Output the (x, y) coordinate of the center of the cell containing the given text.  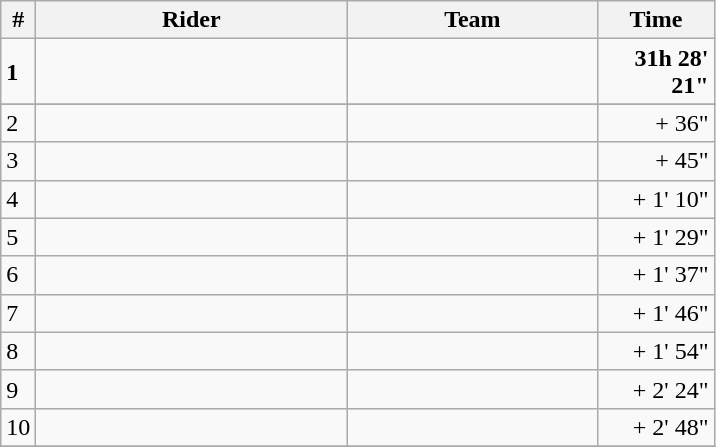
1 (18, 72)
# (18, 20)
+ 36" (656, 123)
Rider (192, 20)
+ 1' 10" (656, 199)
+ 2' 48" (656, 427)
7 (18, 313)
Team (472, 20)
+ 2' 24" (656, 389)
5 (18, 237)
6 (18, 275)
+ 1' 54" (656, 351)
10 (18, 427)
+ 1' 37" (656, 275)
2 (18, 123)
31h 28' 21" (656, 72)
+ 1' 29" (656, 237)
+ 1' 46" (656, 313)
Time (656, 20)
4 (18, 199)
9 (18, 389)
3 (18, 161)
8 (18, 351)
+ 45" (656, 161)
